Locate the cell with the specified text and output its (x, y) center coordinate. 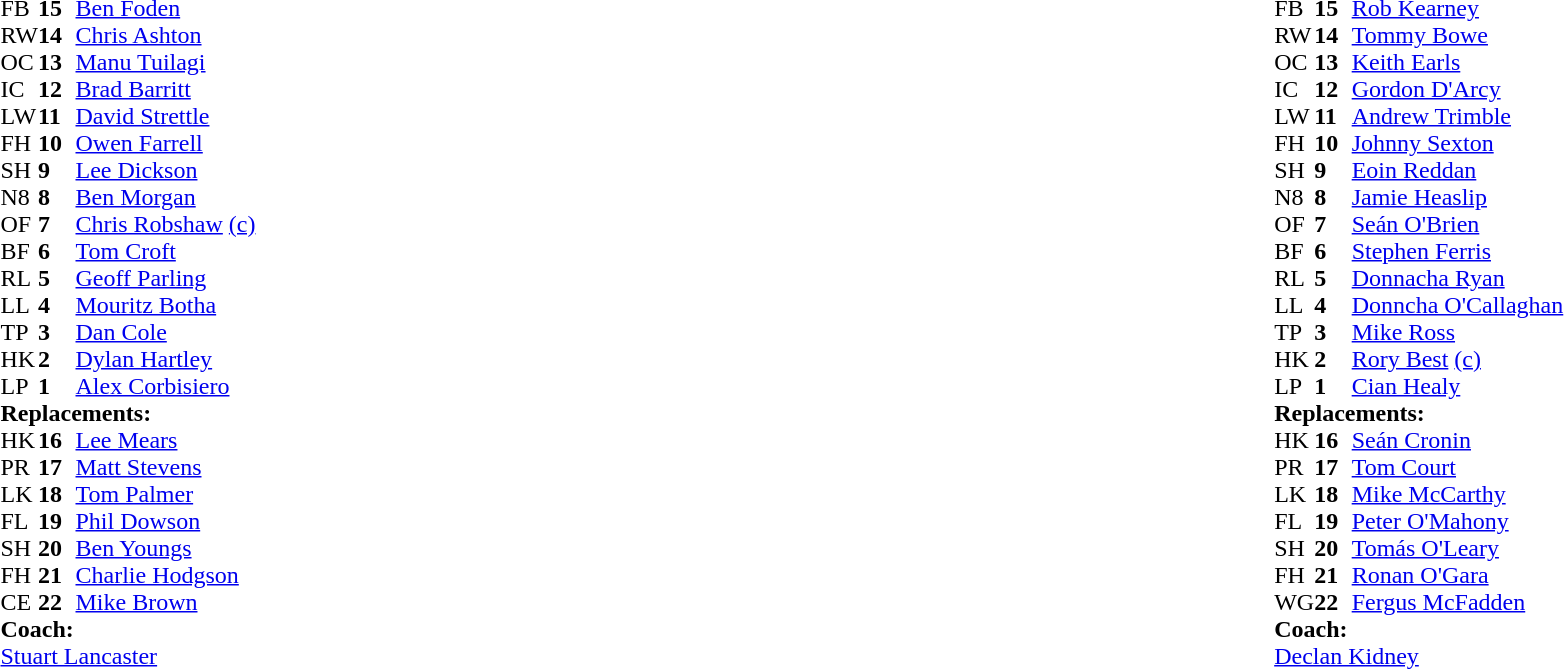
CE (19, 602)
Matt Stevens (166, 468)
Brad Barritt (166, 90)
Seán Cronin (1458, 440)
Mike Ross (1458, 332)
Jamie Heaslip (1458, 198)
Tom Palmer (166, 494)
Seán O'Brien (1458, 224)
Peter O'Mahony (1458, 522)
Eoin Reddan (1458, 170)
Alex Corbisiero (166, 386)
Tomás O'Leary (1458, 548)
Charlie Hodgson (166, 576)
Declan Kidney (1418, 656)
Mike Brown (166, 602)
Geoff Parling (166, 278)
Phil Dowson (166, 522)
Stephen Ferris (1458, 252)
Donnacha Ryan (1458, 278)
Chris Ashton (166, 36)
Tom Court (1458, 468)
Ben Youngs (166, 548)
Cian Healy (1458, 386)
Andrew Trimble (1458, 116)
Gordon D'Arcy (1458, 90)
Ben Morgan (166, 198)
Rory Best (c) (1458, 360)
Stuart Lancaster (128, 656)
Keith Earls (1458, 62)
Ronan O'Gara (1458, 576)
Lee Mears (166, 440)
WG (1294, 602)
Chris Robshaw (c) (166, 224)
Donncha O'Callaghan (1458, 306)
Tom Croft (166, 252)
Johnny Sexton (1458, 144)
Dylan Hartley (166, 360)
Lee Dickson (166, 170)
Mike McCarthy (1458, 494)
Owen Farrell (166, 144)
Tommy Bowe (1458, 36)
Dan Cole (166, 332)
Manu Tuilagi (166, 62)
Mouritz Botha (166, 306)
Fergus McFadden (1458, 602)
David Strettle (166, 116)
